Provide the (x, y) coordinate of the cell's center where the given text is located.  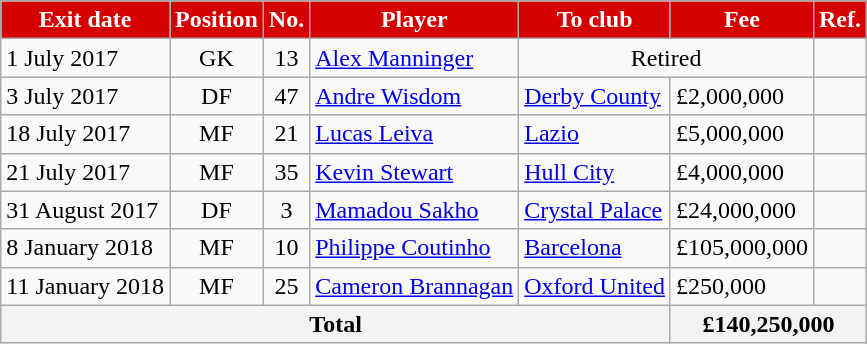
25 (286, 286)
No. (286, 20)
Philippe Coutinho (414, 248)
£140,250,000 (768, 324)
13 (286, 58)
Lucas Leiva (414, 134)
Hull City (595, 172)
Exit date (86, 20)
£250,000 (742, 286)
Total (336, 324)
Derby County (595, 96)
£5,000,000 (742, 134)
Mamadou Sakho (414, 210)
11 January 2018 (86, 286)
3 July 2017 (86, 96)
8 January 2018 (86, 248)
Kevin Stewart (414, 172)
1 July 2017 (86, 58)
£4,000,000 (742, 172)
31 August 2017 (86, 210)
18 July 2017 (86, 134)
£105,000,000 (742, 248)
35 (286, 172)
Player (414, 20)
Fee (742, 20)
21 (286, 134)
To club (595, 20)
21 July 2017 (86, 172)
£24,000,000 (742, 210)
47 (286, 96)
Crystal Palace (595, 210)
Andre Wisdom (414, 96)
Cameron Brannagan (414, 286)
10 (286, 248)
Lazio (595, 134)
Retired (666, 58)
Barcelona (595, 248)
GK (217, 58)
£2,000,000 (742, 96)
Alex Manninger (414, 58)
Oxford United (595, 286)
3 (286, 210)
Position (217, 20)
Ref. (840, 20)
